Provide the [X, Y] coordinate of the cell's center where the given text is located.  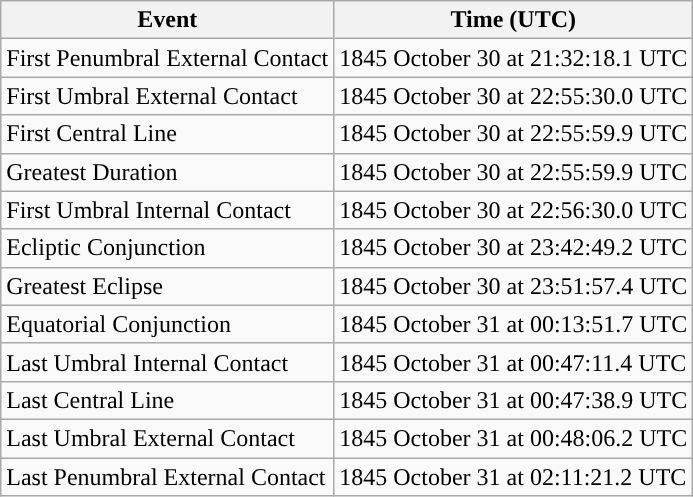
First Umbral External Contact [168, 96]
Ecliptic Conjunction [168, 248]
1845 October 31 at 00:47:38.9 UTC [514, 400]
1845 October 31 at 02:11:21.2 UTC [514, 477]
1845 October 31 at 00:47:11.4 UTC [514, 362]
First Central Line [168, 134]
1845 October 31 at 00:13:51.7 UTC [514, 324]
Last Umbral External Contact [168, 438]
Greatest Eclipse [168, 286]
1845 October 30 at 23:51:57.4 UTC [514, 286]
Greatest Duration [168, 172]
Last Central Line [168, 400]
1845 October 30 at 23:42:49.2 UTC [514, 248]
Time (UTC) [514, 20]
1845 October 30 at 22:55:30.0 UTC [514, 96]
First Penumbral External Contact [168, 58]
First Umbral Internal Contact [168, 210]
Last Umbral Internal Contact [168, 362]
1845 October 31 at 00:48:06.2 UTC [514, 438]
1845 October 30 at 21:32:18.1 UTC [514, 58]
Equatorial Conjunction [168, 324]
Event [168, 20]
1845 October 30 at 22:56:30.0 UTC [514, 210]
Last Penumbral External Contact [168, 477]
